Identify which cell holds the provided text, then report its (X, Y) central coordinate. 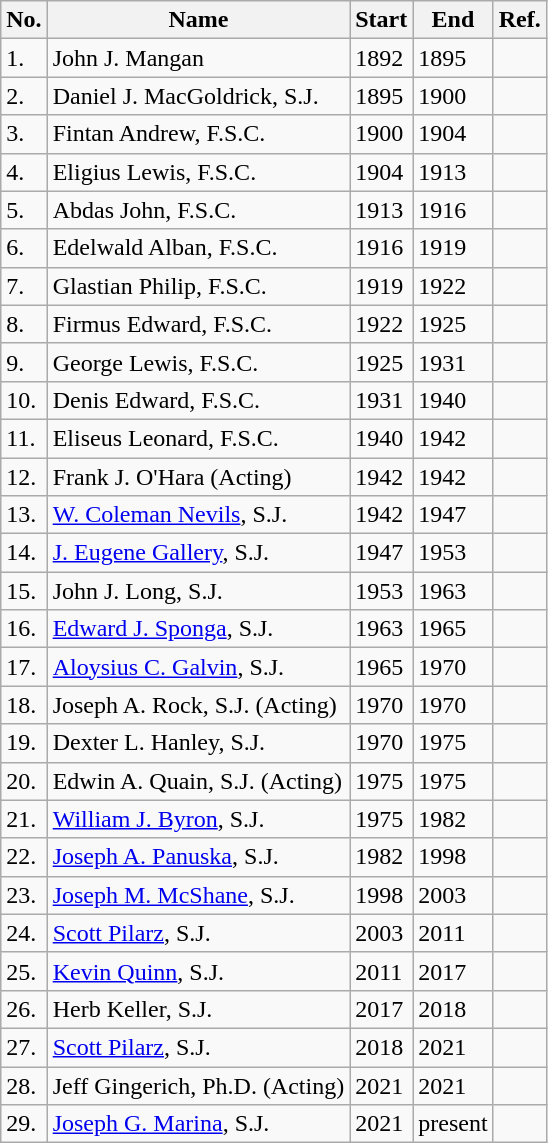
Eliseus Leonard, F.S.C. (198, 438)
24. (24, 933)
14. (24, 553)
Abdas John, F.S.C. (198, 210)
6. (24, 248)
16. (24, 629)
Start (382, 20)
Glastian Philip, F.S.C. (198, 286)
George Lewis, F.S.C. (198, 362)
No. (24, 20)
20. (24, 781)
Eligius Lewis, F.S.C. (198, 172)
19. (24, 743)
15. (24, 591)
Edwin A. Quain, S.J. (Acting) (198, 781)
7. (24, 286)
12. (24, 477)
5. (24, 210)
Herb Keller, S.J. (198, 1009)
Dexter L. Hanley, S.J. (198, 743)
Edelwald Alban, F.S.C. (198, 248)
Joseph A. Rock, S.J. (Acting) (198, 705)
Joseph M. McShane, S.J. (198, 895)
11. (24, 438)
2. (24, 96)
Jeff Gingerich, Ph.D. (Acting) (198, 1085)
13. (24, 515)
17. (24, 667)
23. (24, 895)
J. Eugene Gallery, S.J. (198, 553)
Ref. (520, 20)
Joseph A. Panuska, S.J. (198, 857)
1. (24, 58)
29. (24, 1124)
3. (24, 134)
Fintan Andrew, F.S.C. (198, 134)
Frank J. O'Hara (Acting) (198, 477)
William J. Byron, S.J. (198, 819)
End (453, 20)
18. (24, 705)
Joseph G. Marina, S.J. (198, 1124)
Denis Edward, F.S.C. (198, 400)
1892 (382, 58)
28. (24, 1085)
John J. Mangan (198, 58)
Name (198, 20)
Edward J. Sponga, S.J. (198, 629)
22. (24, 857)
W. Coleman Nevils, S.J. (198, 515)
Kevin Quinn, S.J. (198, 971)
Daniel J. MacGoldrick, S.J. (198, 96)
9. (24, 362)
4. (24, 172)
8. (24, 324)
John J. Long, S.J. (198, 591)
Firmus Edward, F.S.C. (198, 324)
10. (24, 400)
25. (24, 971)
27. (24, 1047)
present (453, 1124)
21. (24, 819)
Aloysius C. Galvin, S.J. (198, 667)
26. (24, 1009)
